Identify which cell holds the provided text, then report its (x, y) central coordinate. 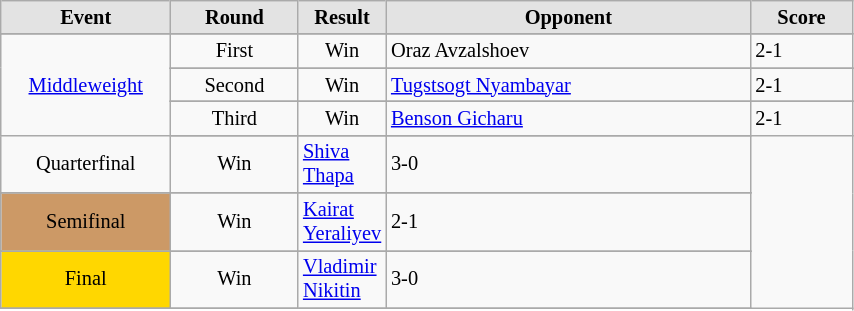
Shiva Thapa (342, 164)
Vladimir Nikitin (342, 279)
Round (234, 17)
First (234, 51)
Middleweight (86, 84)
Third (234, 118)
Event (86, 17)
Quarterfinal (86, 164)
Semifinal (86, 222)
Final (86, 279)
Result (342, 17)
Tugstsogt Nyambayar (568, 85)
Score (802, 17)
Benson Gicharu (568, 118)
Opponent (568, 17)
Kairat Yeraliyev (342, 222)
Second (234, 85)
Oraz Avzalshoev (568, 51)
